From the cell containing the given text, extract its center point as (X, Y) coordinate. 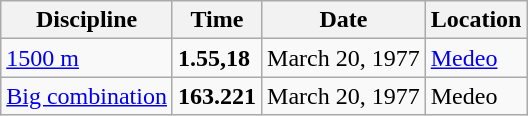
1.55,18 (216, 58)
Date (344, 20)
Location (476, 20)
Discipline (87, 20)
163.221 (216, 96)
1500 m (87, 58)
Big combination (87, 96)
Time (216, 20)
